Determine the [x, y] coordinate at the center of the cell enclosing the given text.  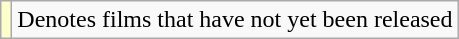
Denotes films that have not yet been released [235, 20]
